Detect which cell encompasses the target text, then output its (X, Y) center coordinate. 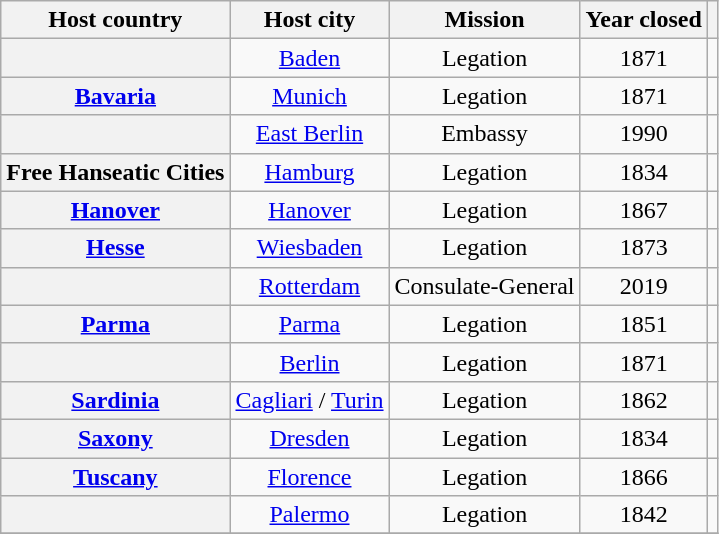
1867 (644, 210)
Free Hanseatic Cities (116, 172)
1851 (644, 324)
Rotterdam (310, 286)
Tuscany (116, 477)
Palermo (310, 515)
Baden (310, 58)
Bavaria (116, 96)
East Berlin (310, 134)
Consulate-General (484, 286)
Year closed (644, 20)
Dresden (310, 438)
Host city (310, 20)
1862 (644, 400)
Mission (484, 20)
Embassy (484, 134)
Florence (310, 477)
Sardinia (116, 400)
Hesse (116, 248)
Cagliari / Turin (310, 400)
Wiesbaden (310, 248)
2019 (644, 286)
1990 (644, 134)
1866 (644, 477)
1873 (644, 248)
Munich (310, 96)
1842 (644, 515)
Hamburg (310, 172)
Saxony (116, 438)
Berlin (310, 362)
Host country (116, 20)
